Scan for the cell matching the given text and deliver its [X, Y] coordinate at center. 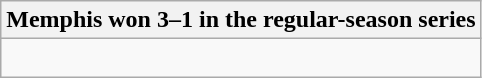
Memphis won 3–1 in the regular-season series [241, 20]
